Identify which cell holds the provided text, then report its (x, y) central coordinate. 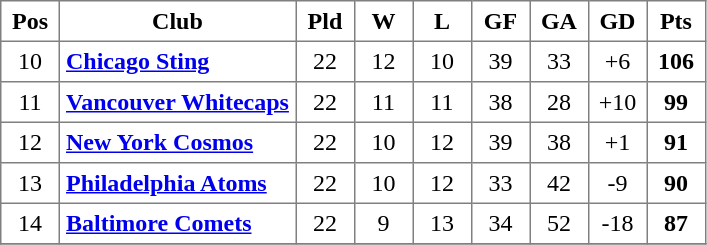
GF (500, 21)
Pld (325, 21)
GD (617, 21)
-18 (617, 223)
Chicago Sting (177, 61)
GA (559, 21)
90 (676, 183)
+1 (617, 142)
L (442, 21)
New York Cosmos (177, 142)
52 (559, 223)
Club (177, 21)
Vancouver Whitecaps (177, 102)
+6 (617, 61)
+10 (617, 102)
Baltimore Comets (177, 223)
W (383, 21)
Pos (30, 21)
87 (676, 223)
14 (30, 223)
99 (676, 102)
9 (383, 223)
91 (676, 142)
106 (676, 61)
Philadelphia Atoms (177, 183)
34 (500, 223)
28 (559, 102)
Pts (676, 21)
42 (559, 183)
-9 (617, 183)
